Provide the [x, y] coordinate of the cell's center where the given text is located.  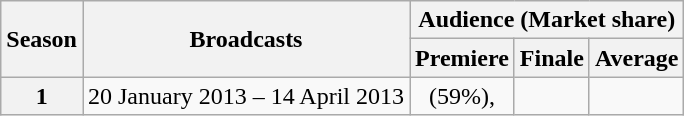
Broadcasts [246, 39]
20 January 2013 – 14 April 2013 [246, 96]
Audience (Market share) [547, 20]
Premiere [462, 58]
1 [42, 96]
Season [42, 39]
Average [636, 58]
Finale [552, 58]
(59%), [462, 96]
